Return the (x, y) coordinate for the center point of the cell that contains the specified text.  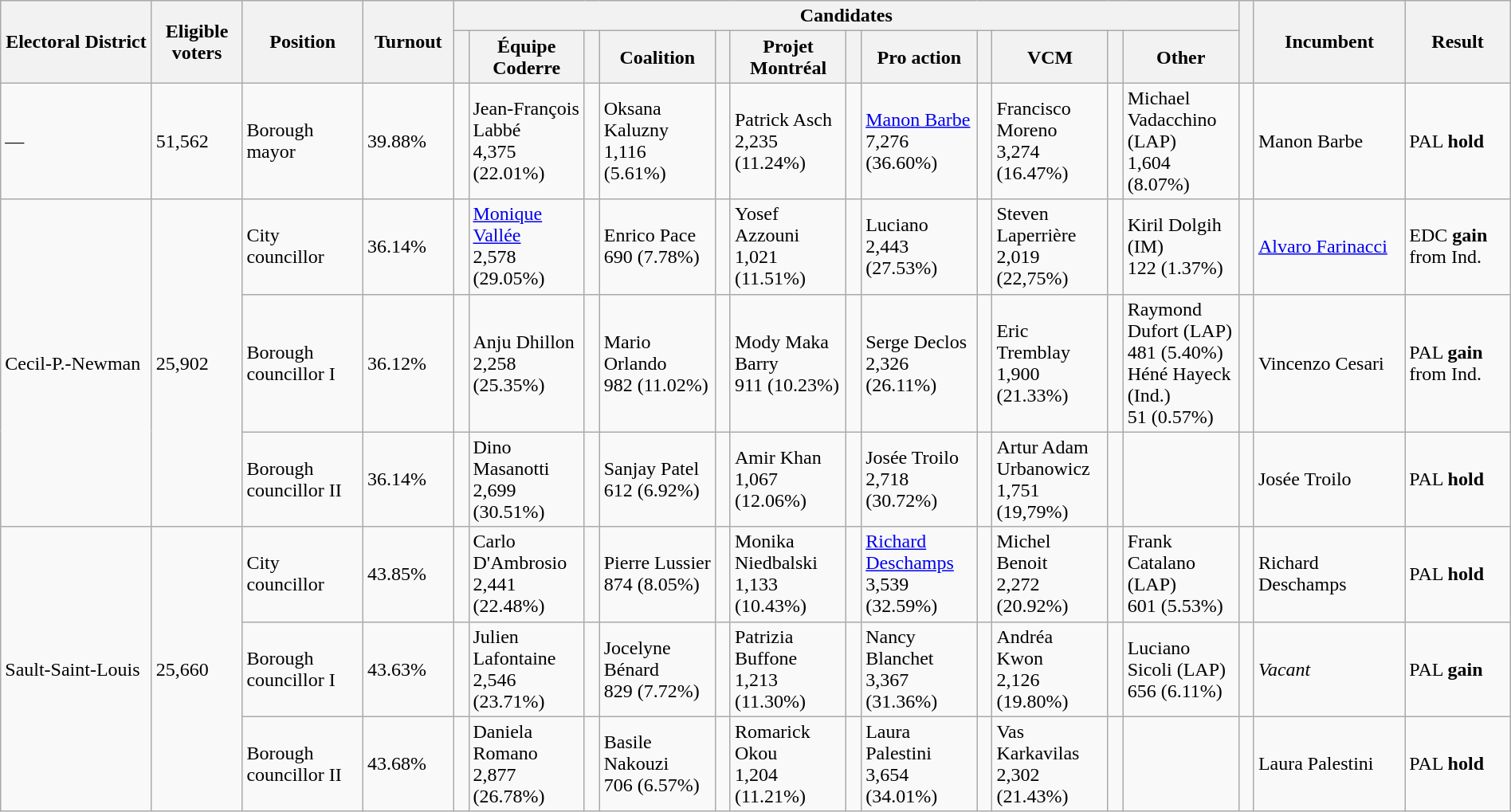
Vincenzo Cesari (1329, 363)
25,660 (197, 669)
Andréa Kwon2,126 (19.80%) (1050, 669)
Vacant (1329, 669)
Enrico Pace690 (7.78%) (657, 247)
VCM (1050, 57)
43.85% (408, 574)
Cecil-P.-Newman (77, 363)
Raymond Dufort (LAP)481 (5.40%)Héné Hayeck (Ind.)51 (0.57%) (1181, 363)
Yosef Azzouni1,021 (11.51%) (787, 247)
Michael Vadacchino (LAP)1,604 (8.07%) (1181, 141)
Candidates (846, 16)
Result (1458, 41)
Richard Deschamps (1329, 574)
Patrick Asch2,235 (11.24%) (787, 141)
Sault-Saint-Louis (77, 669)
Daniela Romano2,877 (26.78%) (526, 763)
Richard Deschamps3,539 (32.59%) (920, 574)
Electoral District (77, 41)
Josée Troilo (1329, 480)
Kiril Dolgih (IM)122 (1.37%) (1181, 247)
Laura Palestini (1329, 763)
Monique Vallée2,578 (29.05%) (526, 247)
Artur Adam Urbanowicz1,751 (19,79%) (1050, 480)
Serge Declos2,326 (26.11%) (920, 363)
Alvaro Farinacci (1329, 247)
Dino Masanotti2,699 (30.51%) (526, 480)
Sanjay Patel612 (6.92%) (657, 480)
Incumbent (1329, 41)
43.63% (408, 669)
Monika Niedbalski1,133 (10.43%) (787, 574)
Vas Karkavilas2,302 (21.43%) (1050, 763)
Nancy Blanchet3,367 (31.36%) (920, 669)
Carlo D'Ambrosio2,441 (22.48%) (526, 574)
25,902 (197, 363)
— (77, 141)
Coalition (657, 57)
PAL gain from Ind. (1458, 363)
PAL gain (1458, 669)
Pierre Lussier874 (8.05%) (657, 574)
Frank Catalano (LAP)601 (5.53%) (1181, 574)
36.12% (408, 363)
Eligible voters (197, 41)
Pro action (920, 57)
Luciano 2,443 (27.53%) (920, 247)
Amir Khan1,067 (12.06%) (787, 480)
Other (1181, 57)
Mario Orlando982 (11.02%) (657, 363)
Projet Montréal (787, 57)
Anju Dhillon2,258 (25.35%) (526, 363)
Romarick Okou1,204 (11.21%) (787, 763)
Laura Palestini3,654 (34.01%) (920, 763)
Jean-François Labbé4,375 (22.01%) (526, 141)
Turnout (408, 41)
Jocelyne Bénard829 (7.72%) (657, 669)
Josée Troilo2,718 (30.72%) (920, 480)
Mody Maka Barry911 (10.23%) (787, 363)
Équipe Coderre (526, 57)
Manon Barbe7,276 (36.60%) (920, 141)
EDC gain from Ind. (1458, 247)
Julien Lafontaine2,546 (23.71%) (526, 669)
Basile Nakouzi706 (6.57%) (657, 763)
Patrizia Buffone1,213 (11.30%) (787, 669)
Oksana Kaluzny1,116 (5.61%) (657, 141)
43.68% (408, 763)
39.88% (408, 141)
Francisco Moreno3,274 (16.47%) (1050, 141)
Position (303, 41)
Steven Laperrière2,019 (22,75%) (1050, 247)
Borough mayor (303, 141)
Eric Tremblay1,900 (21.33%) (1050, 363)
51,562 (197, 141)
Manon Barbe (1329, 141)
Luciano Sicoli (LAP)656 (6.11%) (1181, 669)
Michel Benoit2,272 (20.92%) (1050, 574)
